Extract the [x, y] coordinate from the center of the cell holding the provided text.  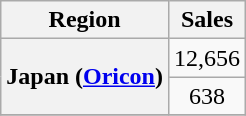
Japan (Oricon) [85, 77]
638 [206, 96]
Region [85, 20]
12,656 [206, 58]
Sales [206, 20]
